Search for the cell housing the specified text and yield its (X, Y) center coordinate. 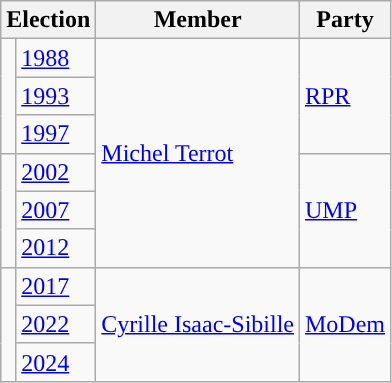
2024 (56, 362)
Michel Terrot (198, 153)
RPR (344, 96)
MoDem (344, 324)
2017 (56, 286)
2002 (56, 172)
Member (198, 20)
2022 (56, 324)
1997 (56, 134)
2007 (56, 210)
Cyrille Isaac-Sibille (198, 324)
1988 (56, 58)
UMP (344, 210)
Party (344, 20)
2012 (56, 248)
1993 (56, 96)
Election (48, 20)
